Scan for the cell matching the given text and deliver its [x, y] coordinate at center. 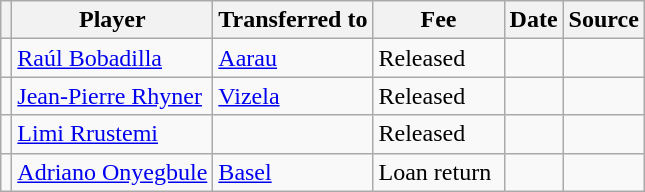
Fee [438, 20]
Player [112, 20]
Aarau [293, 58]
Date [534, 20]
Source [604, 20]
Basel [293, 172]
Loan return [438, 172]
Limi Rrustemi [112, 134]
Raúl Bobadilla [112, 58]
Jean-Pierre Rhyner [112, 96]
Adriano Onyegbule [112, 172]
Transferred to [293, 20]
Vizela [293, 96]
